Extract the (X, Y) coordinate from the center of the cell holding the provided text.  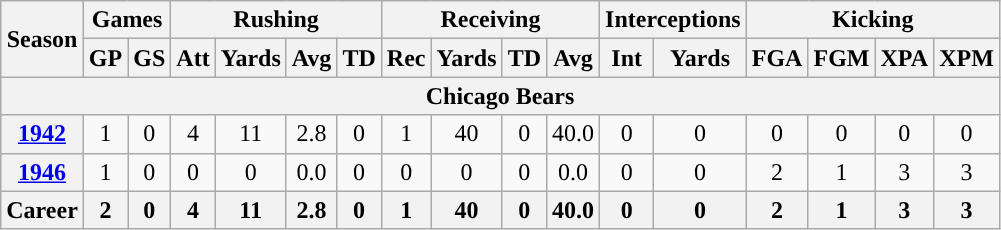
1942 (42, 134)
Rec (406, 58)
Att (193, 58)
Games (126, 20)
Season (42, 39)
FGM (842, 58)
Chicago Bears (500, 96)
Int (627, 58)
Kicking (872, 20)
GS (150, 58)
Rushing (276, 20)
GP (105, 58)
XPM (967, 58)
XPA (904, 58)
Receiving (490, 20)
1946 (42, 172)
Career (42, 210)
FGA (777, 58)
Interceptions (674, 20)
